For the text-containing cell, return its midpoint in (x, y) coordinate format. 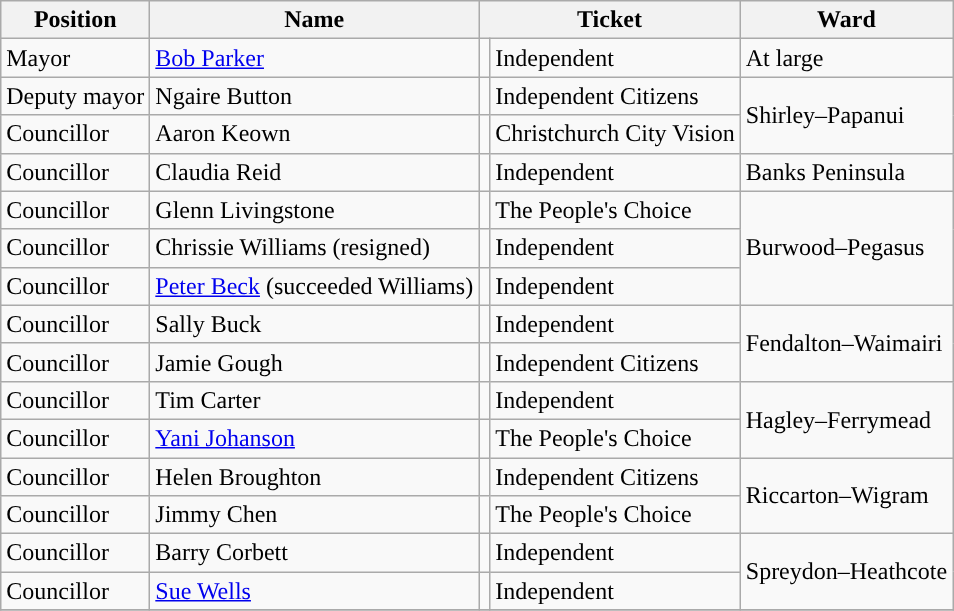
Jimmy Chen (314, 515)
Helen Broughton (314, 477)
Yani Johanson (314, 438)
Jamie Gough (314, 362)
Position (76, 20)
Christchurch City Vision (616, 134)
Ticket (610, 20)
Fendalton–Waimairi (846, 343)
Peter Beck (succeeded Williams) (314, 286)
Riccarton–Wigram (846, 496)
Ngaire Button (314, 96)
Banks Peninsula (846, 172)
Tim Carter (314, 400)
Aaron Keown (314, 134)
Glenn Livingstone (314, 210)
Hagley–Ferrymead (846, 419)
Shirley–Papanui (846, 115)
Sally Buck (314, 324)
At large (846, 58)
Deputy mayor (76, 96)
Bob Parker (314, 58)
Mayor (76, 58)
Claudia Reid (314, 172)
Sue Wells (314, 591)
Spreydon–Heathcote (846, 572)
Barry Corbett (314, 553)
Name (314, 20)
Burwood–Pegasus (846, 248)
Chrissie Williams (resigned) (314, 248)
Ward (846, 20)
